From the cell containing the given text, extract its center point as [X, Y] coordinate. 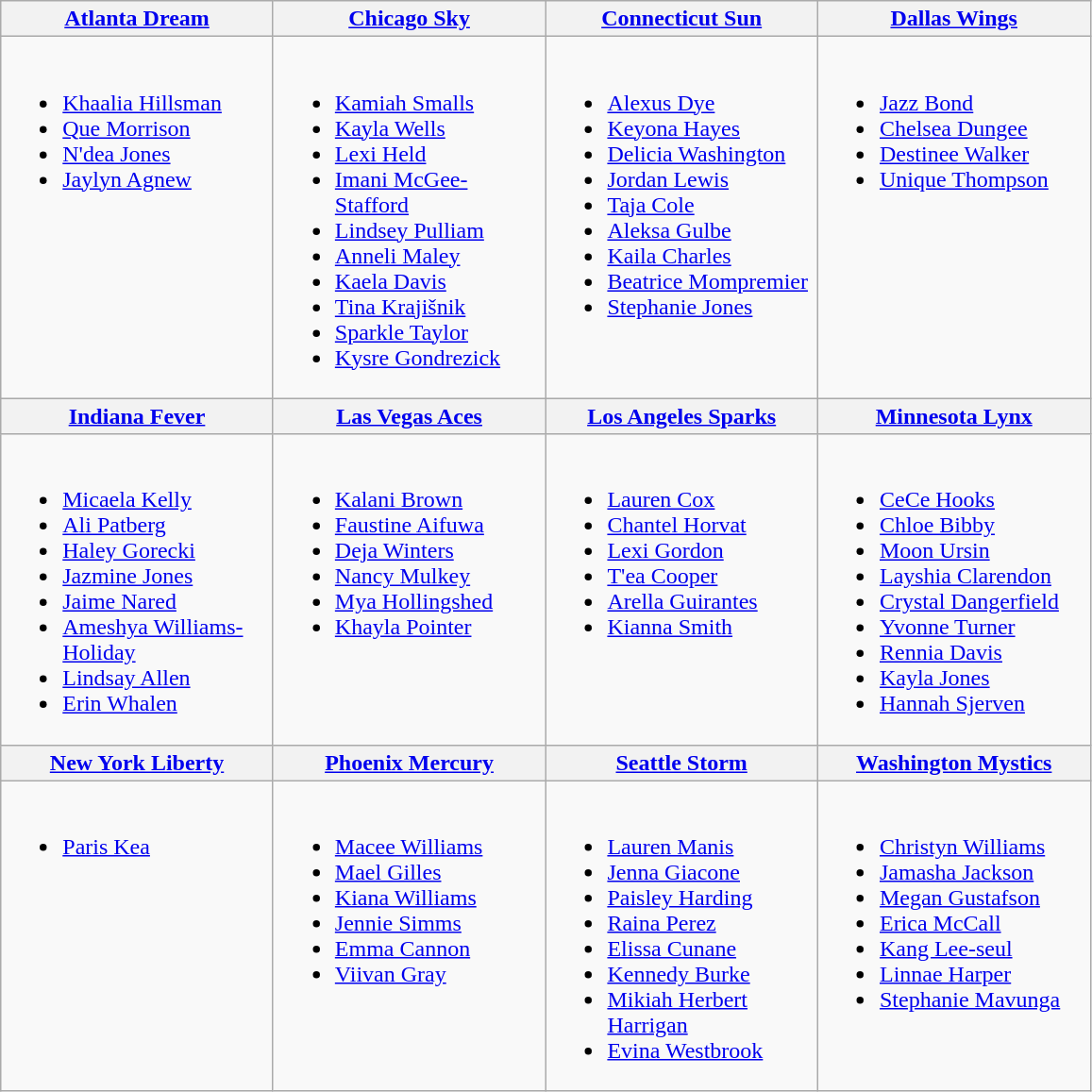
Phoenix Mercury [410, 763]
Connecticut Sun [681, 19]
Paris Kea [138, 936]
Jazz BondChelsea DungeeDestinee WalkerUnique Thompson [953, 217]
New York Liberty [138, 763]
Washington Mystics [953, 763]
Lauren ManisJenna GiaconePaisley HardingRaina PerezElissa CunaneKennedy BurkeMikiah Herbert HarriganEvina Westbrook [681, 936]
Micaela KellyAli PatbergHaley GoreckiJazmine JonesJaime NaredAmeshya Williams-HolidayLindsay AllenErin Whalen [138, 589]
Macee WilliamsMael GillesKiana WilliamsJennie SimmsEmma CannonViivan Gray [410, 936]
Indiana Fever [138, 416]
Lauren CoxChantel HorvatLexi GordonT'ea CooperArella GuirantesKianna Smith [681, 589]
Christyn WilliamsJamasha JacksonMegan GustafsonErica McCallKang Lee-seulLinnae HarperStephanie Mavunga [953, 936]
Kamiah SmallsKayla WellsLexi HeldImani McGee-StaffordLindsey PulliamAnneli MaleyKaela DavisTina KrajišnikSparkle TaylorKysre Gondrezick [410, 217]
Los Angeles Sparks [681, 416]
Dallas Wings [953, 19]
Alexus DyeKeyona HayesDelicia WashingtonJordan LewisTaja ColeAleksa GulbeKaila CharlesBeatrice MompremierStephanie Jones [681, 217]
Las Vegas Aces [410, 416]
Chicago Sky [410, 19]
Seattle Storm [681, 763]
Minnesota Lynx [953, 416]
CeCe HooksChloe BibbyMoon UrsinLayshia ClarendonCrystal DangerfieldYvonne TurnerRennia DavisKayla JonesHannah Sjerven [953, 589]
Atlanta Dream [138, 19]
Khaalia HillsmanQue MorrisonN'dea JonesJaylyn Agnew [138, 217]
Kalani BrownFaustine AifuwaDeja WintersNancy MulkeyMya HollingshedKhayla Pointer [410, 589]
